Identify which cell holds the provided text, then report its (x, y) central coordinate. 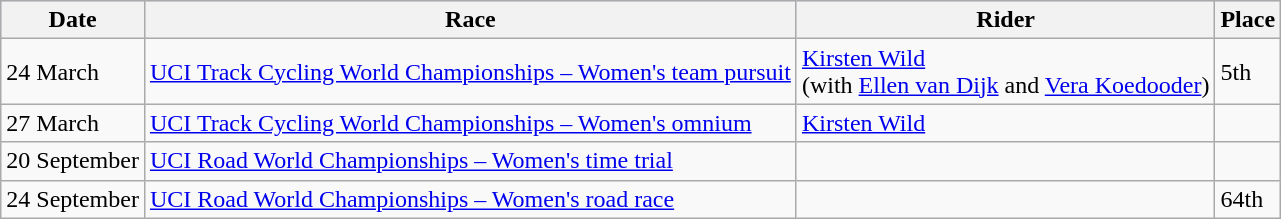
Race (470, 20)
27 March (73, 123)
24 March (73, 72)
UCI Road World Championships – Women's time trial (470, 161)
UCI Track Cycling World Championships – Women's omnium (470, 123)
5th (1248, 72)
64th (1248, 199)
Kirsten Wild(with Ellen van Dijk and Vera Koedooder) (1006, 72)
UCI Track Cycling World Championships – Women's team pursuit (470, 72)
Date (73, 20)
20 September (73, 161)
Kirsten Wild (1006, 123)
Place (1248, 20)
Rider (1006, 20)
UCI Road World Championships – Women's road race (470, 199)
24 September (73, 199)
